Extract the [X, Y] coordinate from the center of the cell holding the provided text.  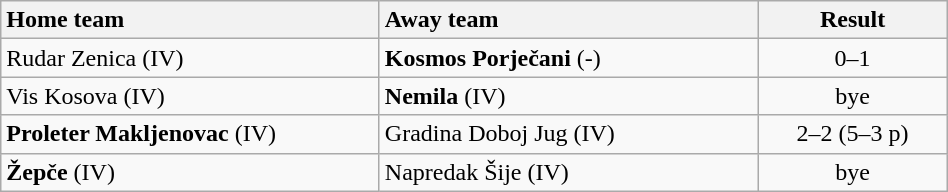
Away team [568, 20]
Vis Kosova (IV) [190, 96]
Proleter Makljenovac (IV) [190, 134]
Kosmos Porječani (-) [568, 58]
Nemila (IV) [568, 96]
Žepče (IV) [190, 172]
Rudar Zenica (IV) [190, 58]
Home team [190, 20]
Gradina Doboj Jug (IV) [568, 134]
Result [852, 20]
0–1 [852, 58]
2–2 (5–3 p) [852, 134]
Napredak Šije (IV) [568, 172]
